Output the (X, Y) coordinate of the center of the cell containing the given text.  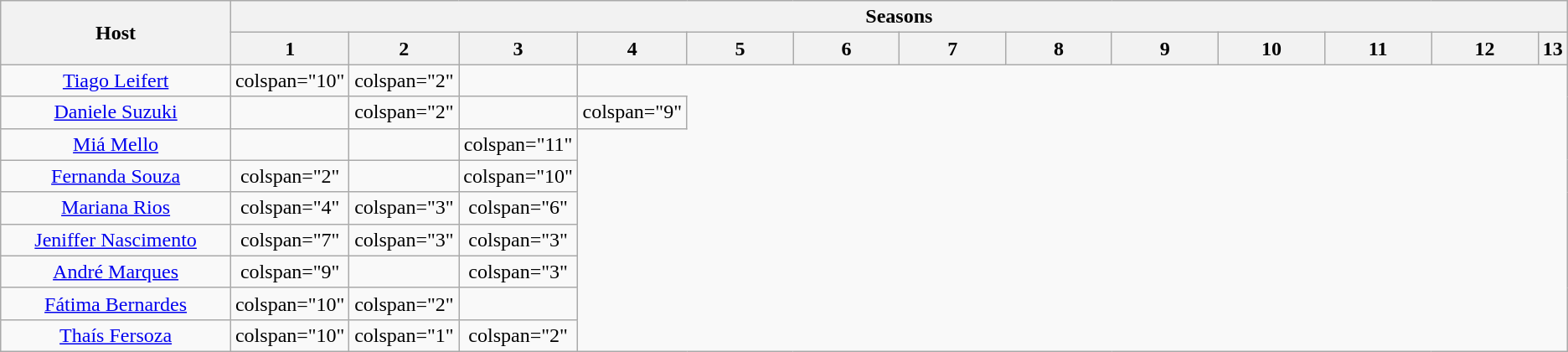
2 (404, 49)
Fátima Bernardes (116, 303)
Seasons (899, 17)
9 (1164, 49)
colspan="6" (518, 208)
13 (1553, 49)
11 (1379, 49)
4 (632, 49)
5 (740, 49)
colspan="11" (518, 144)
1 (290, 49)
colspan="4" (290, 208)
André Marques (116, 272)
10 (1271, 49)
Thaís Fersoza (116, 335)
8 (1059, 49)
Miá Mello (116, 144)
Fernanda Souza (116, 176)
Host (116, 33)
3 (518, 49)
Daniele Suzuki (116, 112)
Tiago Leifert (116, 80)
colspan="1" (404, 335)
7 (953, 49)
Mariana Rios (116, 208)
6 (846, 49)
colspan="7" (290, 240)
12 (1484, 49)
Jeniffer Nascimento (116, 240)
